For the text-containing cell, return its midpoint in (X, Y) coordinate format. 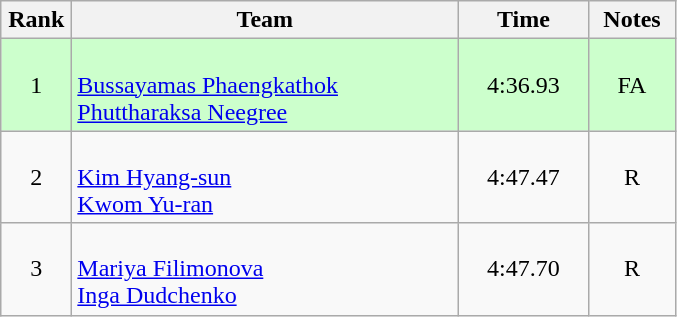
Kim Hyang-sunKwom Yu-ran (265, 177)
Bussayamas PhaengkathokPhuttharaksa Neegree (265, 85)
Team (265, 20)
FA (632, 85)
4:47.70 (524, 269)
2 (36, 177)
1 (36, 85)
Rank (36, 20)
3 (36, 269)
Notes (632, 20)
Mariya FilimonovaInga Dudchenko (265, 269)
Time (524, 20)
4:47.47 (524, 177)
4:36.93 (524, 85)
